Capture the cell that displays the provided text and extract its [X, Y] central coordinate. 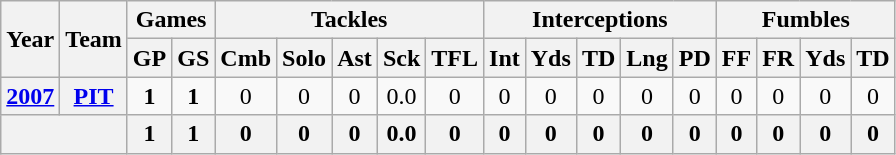
Int [505, 58]
Year [30, 39]
GP [149, 58]
2007 [30, 96]
FF [736, 58]
Games [170, 20]
Tackles [350, 20]
PD [694, 58]
Sck [401, 58]
Ast [355, 58]
GS [194, 58]
TFL [455, 58]
Interceptions [600, 20]
Fumbles [806, 20]
Team [94, 39]
Solo [304, 58]
FR [778, 58]
Lng [647, 58]
PIT [94, 96]
Cmb [246, 58]
